Locate the cell with the specified text and output its (x, y) center coordinate. 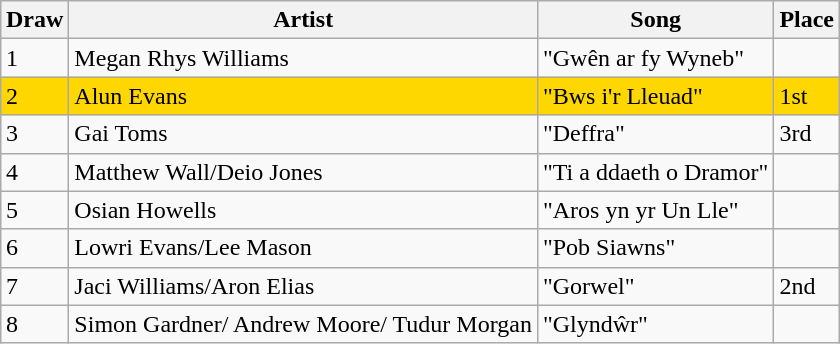
3 (34, 134)
Matthew Wall/Deio Jones (304, 172)
Artist (304, 20)
7 (34, 286)
"Bws i'r Lleuad" (655, 96)
Place (807, 20)
"Aros yn yr Un Lle" (655, 210)
1st (807, 96)
"Pob Siawns" (655, 248)
8 (34, 324)
2 (34, 96)
Megan Rhys Williams (304, 58)
3rd (807, 134)
Lowri Evans/Lee Mason (304, 248)
"Glyndŵr" (655, 324)
5 (34, 210)
6 (34, 248)
"Deffra" (655, 134)
Simon Gardner/ Andrew Moore/ Tudur Morgan (304, 324)
Alun Evans (304, 96)
"Ti a ddaeth o Dramor" (655, 172)
"Gorwel" (655, 286)
2nd (807, 286)
Jaci Williams/Aron Elias (304, 286)
Draw (34, 20)
1 (34, 58)
Gai Toms (304, 134)
Song (655, 20)
"Gwên ar fy Wyneb" (655, 58)
Osian Howells (304, 210)
4 (34, 172)
